Pinpoint the cell where the given text exists, returning its [X, Y] midpoint coordinate. 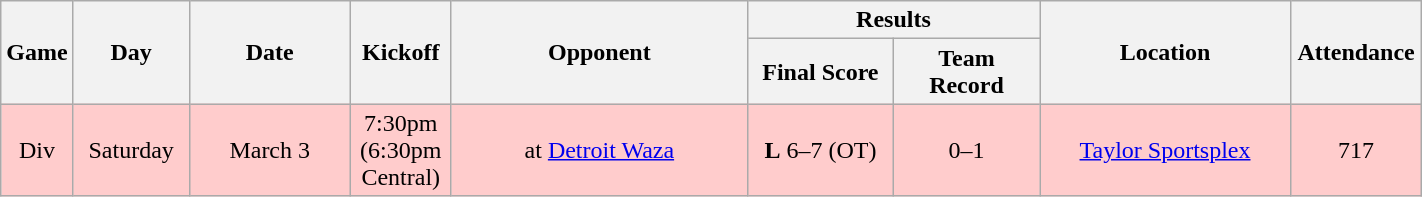
Day [131, 52]
L 6–7 (OT) [820, 150]
at Detroit Waza [599, 150]
Opponent [599, 52]
Saturday [131, 150]
7:30pm(6:30pm Central) [400, 150]
0–1 [966, 150]
Taylor Sportsplex [1166, 150]
Final Score [820, 72]
Game [37, 52]
Attendance [1356, 52]
Kickoff [400, 52]
Team Record [966, 72]
717 [1356, 150]
Div [37, 150]
Results [893, 20]
March 3 [270, 150]
Date [270, 52]
Location [1166, 52]
